Provide the (X, Y) coordinate of the cell's center where the given text is located.  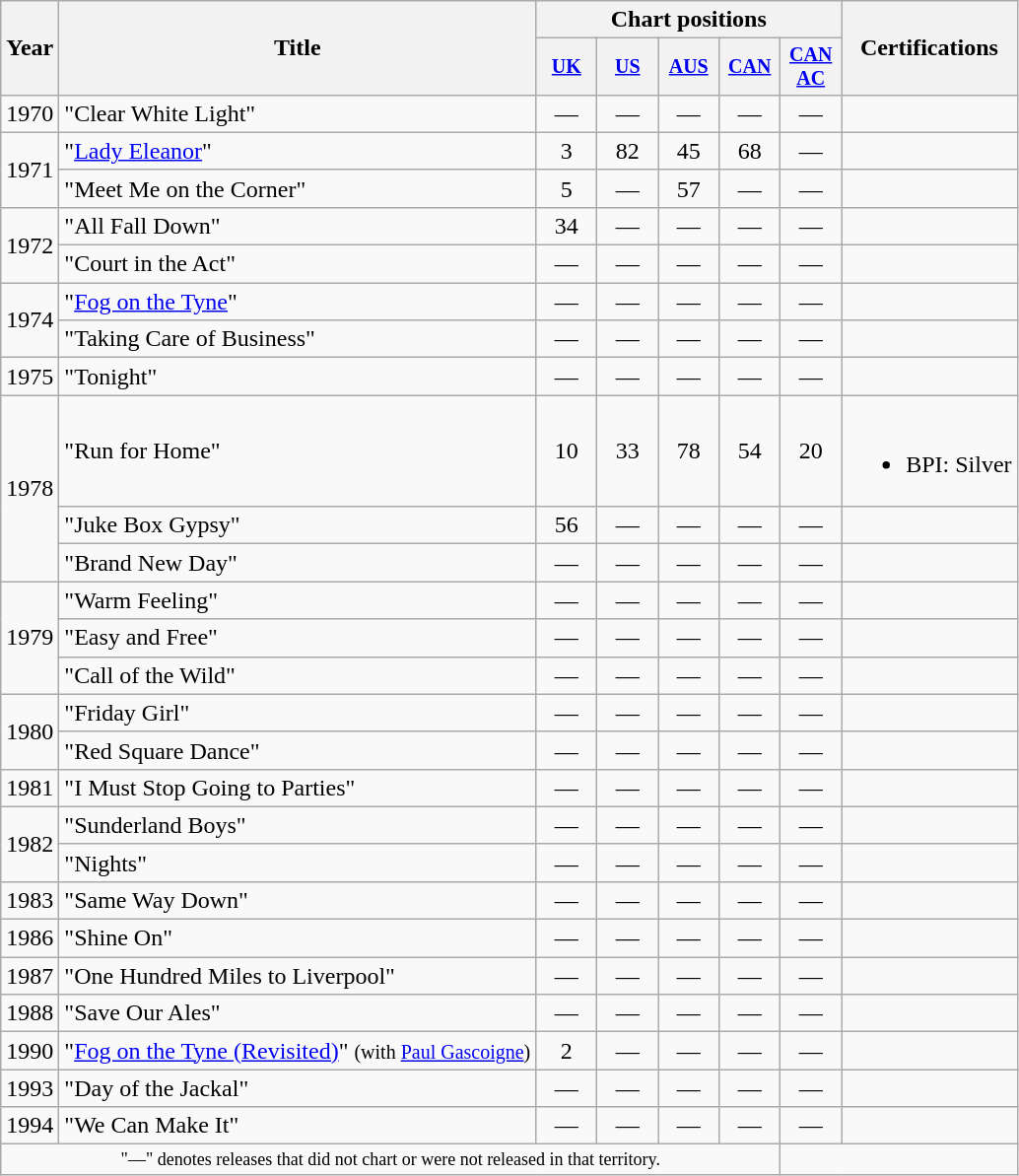
1979 (30, 638)
"Day of the Jackal" (298, 1088)
1993 (30, 1088)
"Call of the Wild" (298, 675)
"Fog on the Tyne" (298, 302)
"Tonight" (298, 377)
"Same Way Down" (298, 900)
82 (628, 151)
1986 (30, 938)
"Clear White Light" (298, 113)
BPI: Silver (929, 451)
"Fog on the Tyne (Revisited)" (with Paul Gascoigne) (298, 1051)
Certifications (929, 48)
56 (567, 525)
UK (567, 67)
1975 (30, 377)
10 (567, 451)
1983 (30, 900)
3 (567, 151)
1974 (30, 320)
1981 (30, 788)
1980 (30, 731)
"Lady Eleanor" (298, 151)
5 (567, 188)
AUS (689, 67)
1970 (30, 113)
"I Must Stop Going to Parties" (298, 788)
68 (750, 151)
US (628, 67)
"Friday Girl" (298, 713)
1971 (30, 170)
33 (628, 451)
1972 (30, 244)
"Sunderland Boys" (298, 825)
45 (689, 151)
57 (689, 188)
Chart positions (689, 20)
1990 (30, 1051)
"Meet Me on the Corner" (298, 188)
Year (30, 48)
"Taking Care of Business" (298, 339)
"Shine On" (298, 938)
"Save Our Ales" (298, 1013)
1988 (30, 1013)
34 (567, 226)
2 (567, 1051)
54 (750, 451)
"Warm Feeling" (298, 600)
"—" denotes releases that did not chart or were not released in that territory. (390, 1159)
1994 (30, 1126)
"Red Square Dance" (298, 750)
CAN (750, 67)
"Brand New Day" (298, 563)
"We Can Make It" (298, 1126)
Title (298, 48)
1978 (30, 489)
"Nights" (298, 863)
"Juke Box Gypsy" (298, 525)
"All Fall Down" (298, 226)
"Run for Home" (298, 451)
"Easy and Free" (298, 638)
1982 (30, 844)
20 (811, 451)
CAN AC (811, 67)
1987 (30, 976)
"One Hundred Miles to Liverpool" (298, 976)
"Court in the Act" (298, 264)
78 (689, 451)
